For the text-containing cell, return its midpoint in (X, Y) coordinate format. 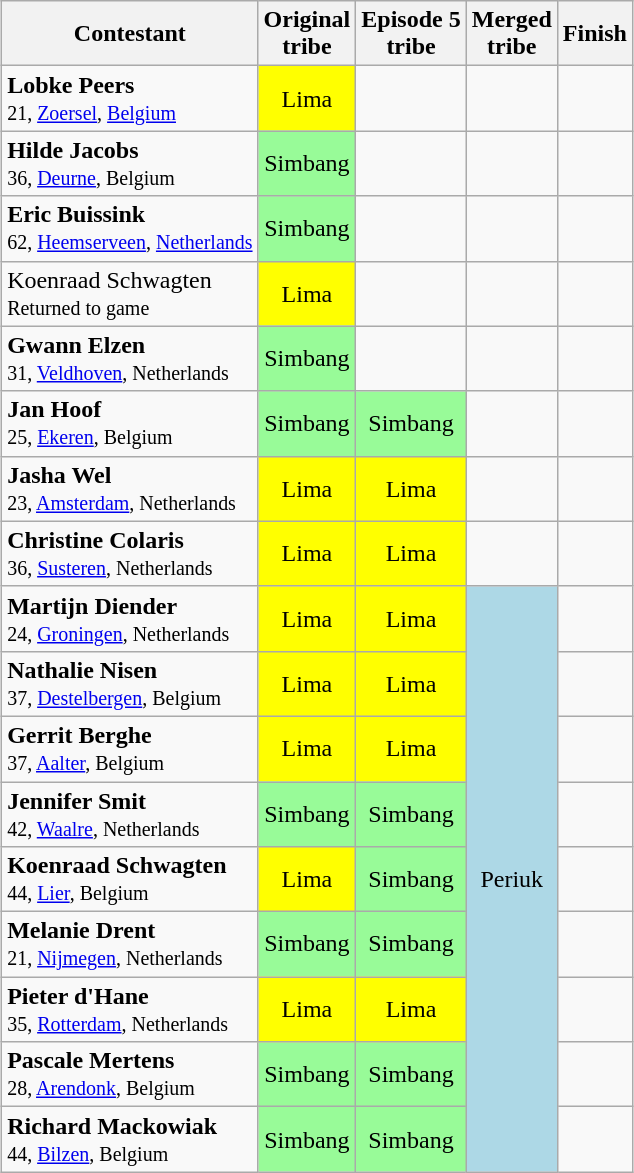
Koenraad Schwagten44, Lier, Belgium (130, 880)
Mergedtribe (512, 34)
Periuk (512, 879)
Christine Colaris36, Susteren, Netherlands (130, 554)
Richard Mackowiak44, Bilzen, Belgium (130, 1140)
Episode 5tribe (411, 34)
Eric Buissink62, Heemserveen, Netherlands (130, 228)
Jasha Wel23, Amsterdam, Netherlands (130, 488)
Pascale Mertens28, Arendonk, Belgium (130, 1074)
Jan Hoof25, Ekeren, Belgium (130, 424)
Pieter d'Hane35, Rotterdam, Netherlands (130, 1010)
Koenraad SchwagtenReturned to game (130, 294)
Contestant (130, 34)
Jennifer Smit42, Waalre, Netherlands (130, 814)
Lobke Peers21, Zoersel, Belgium (130, 98)
Finish (594, 34)
Gerrit Berghe37, Aalter, Belgium (130, 748)
Hilde Jacobs36, Deurne, Belgium (130, 164)
Melanie Drent21, Nijmegen, Netherlands (130, 944)
Nathalie Nisen37, Destelbergen, Belgium (130, 684)
Martijn Diender24, Groningen, Netherlands (130, 618)
Gwann Elzen31, Veldhoven, Netherlands (130, 358)
Originaltribe (307, 34)
